Extract the (x, y) coordinate from the center of the cell holding the provided text.  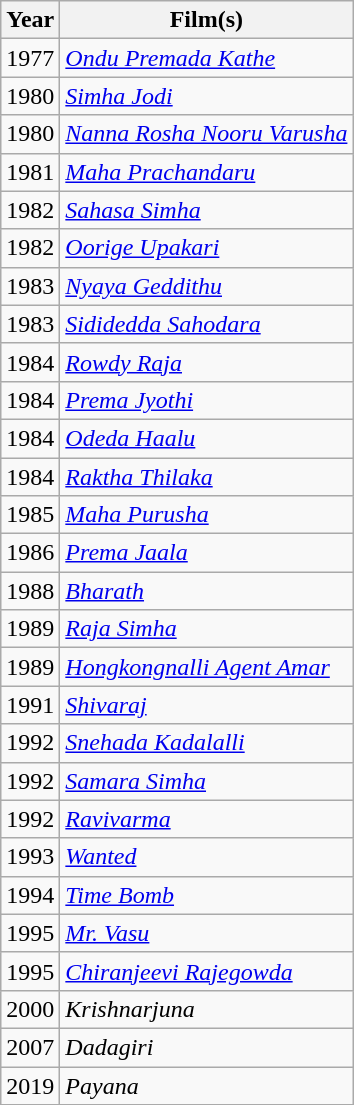
Nanna Rosha Nooru Varusha (206, 134)
Ravivarma (206, 819)
1986 (30, 553)
Maha Purusha (206, 515)
Year (30, 20)
Krishnarjuna (206, 1009)
Raktha Thilaka (206, 477)
Snehada Kadalalli (206, 743)
Simha Jodi (206, 96)
1994 (30, 895)
Mr. Vasu (206, 933)
Sididedda Sahodara (206, 324)
Maha Prachandaru (206, 172)
2007 (30, 1047)
Odeda Haalu (206, 438)
1981 (30, 172)
Prema Jaala (206, 553)
Nyaya Geddithu (206, 286)
1977 (30, 58)
1993 (30, 857)
Dadagiri (206, 1047)
Hongkongnalli Agent Amar (206, 667)
Sahasa Simha (206, 210)
Chiranjeevi Rajegowda (206, 971)
Payana (206, 1085)
Oorige Upakari (206, 248)
Wanted (206, 857)
Prema Jyothi (206, 400)
Raja Simha (206, 629)
1985 (30, 515)
Film(s) (206, 20)
Bharath (206, 591)
1988 (30, 591)
1991 (30, 705)
Shivaraj (206, 705)
2000 (30, 1009)
Samara Simha (206, 781)
Time Bomb (206, 895)
Rowdy Raja (206, 362)
Ondu Premada Kathe (206, 58)
2019 (30, 1085)
